From the cell containing the given text, extract its center point as [x, y] coordinate. 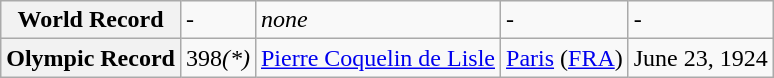
none [378, 20]
Paris (FRA) [565, 58]
Pierre Coquelin de Lisle [378, 58]
June 23, 1924 [700, 58]
Olympic Record [91, 58]
398(*) [218, 58]
World Record [91, 20]
